Extract the [X, Y] coordinate from the center of the cell holding the provided text.  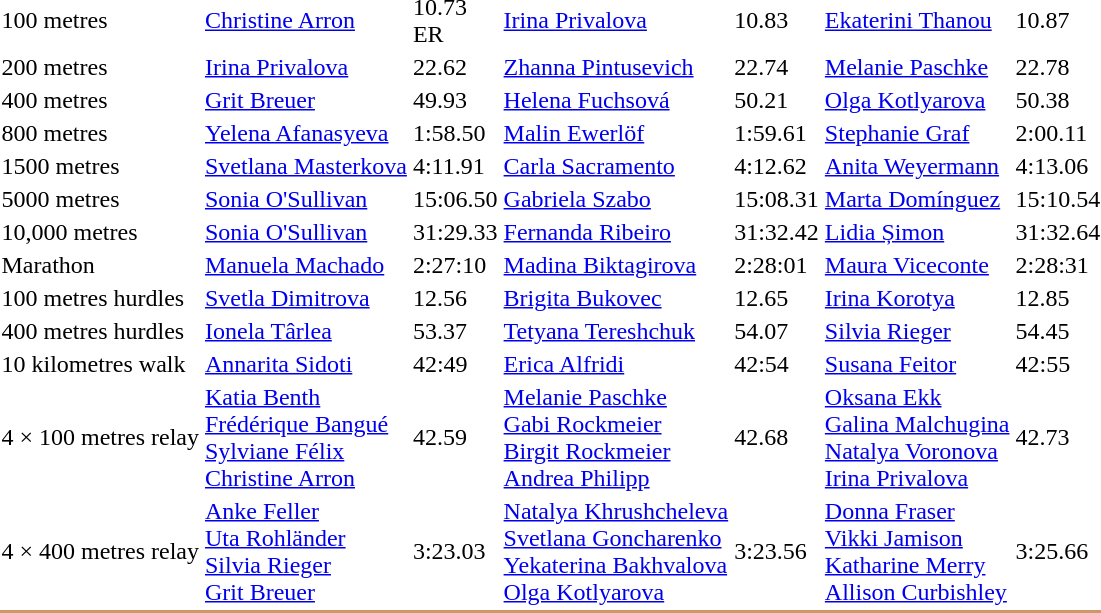
Natalya Khrushcheleva Svetlana Goncharenko Yekaterina Bakhvalova Olga Kotlyarova [616, 552]
200 metres [100, 67]
Manuela Machado [306, 265]
4 × 100 metres relay [100, 438]
Brigita Bukovec [616, 298]
Anita Weyermann [917, 166]
2:28:01 [777, 265]
42.68 [777, 438]
1500 metres [100, 166]
Irina Korotya [917, 298]
15:06.50 [455, 199]
Fernanda Ribeiro [616, 232]
100 metres hurdles [100, 298]
4:12.62 [777, 166]
31:29.33 [455, 232]
1:58.50 [455, 133]
3:23.03 [455, 552]
Marathon [100, 265]
53.37 [455, 331]
42:54 [777, 364]
12.56 [455, 298]
54.07 [777, 331]
1:59.61 [777, 133]
Susana Feitor [917, 364]
800 metres [100, 133]
Zhanna Pintusevich [616, 67]
Lidia Șimon [917, 232]
4 × 400 metres relay [100, 552]
Svetla Dimitrova [306, 298]
Gabriela Szabo [616, 199]
Erica Alfridi [616, 364]
Irina Privalova [306, 67]
400 metres hurdles [100, 331]
Katia BenthFrédérique Bangué Sylviane Félix Christine Arron [306, 438]
49.93 [455, 100]
Grit Breuer [306, 100]
Melanie Paschke [917, 67]
Melanie Paschke Gabi Rockmeier Birgit RockmeierAndrea Philipp [616, 438]
Yelena Afanasyeva [306, 133]
12.65 [777, 298]
Svetlana Masterkova [306, 166]
31:32.42 [777, 232]
Maura Viceconte [917, 265]
Carla Sacramento [616, 166]
15:08.31 [777, 199]
Silvia Rieger [917, 331]
2:27:10 [455, 265]
42.59 [455, 438]
Tetyana Tereshchuk [616, 331]
Helena Fuchsová [616, 100]
42:49 [455, 364]
10,000 metres [100, 232]
5000 metres [100, 199]
22.62 [455, 67]
50.21 [777, 100]
Donna Fraser Vikki Jamison Katharine Merry Allison Curbishley [917, 552]
Ionela Târlea [306, 331]
Madina Biktagirova [616, 265]
Annarita Sidoti [306, 364]
400 metres [100, 100]
10 kilometres walk [100, 364]
4:11.91 [455, 166]
Olga Kotlyarova [917, 100]
Malin Ewerlöf [616, 133]
3:23.56 [777, 552]
22.74 [777, 67]
Anke Feller Uta Rohländer Silvia Rieger Grit Breuer [306, 552]
Marta Domínguez [917, 199]
Stephanie Graf [917, 133]
Oksana Ekk Galina Malchugina Natalya Voronova Irina Privalova [917, 438]
